Find where the given text appears and provide that cell's center as [X, Y] coordinate. 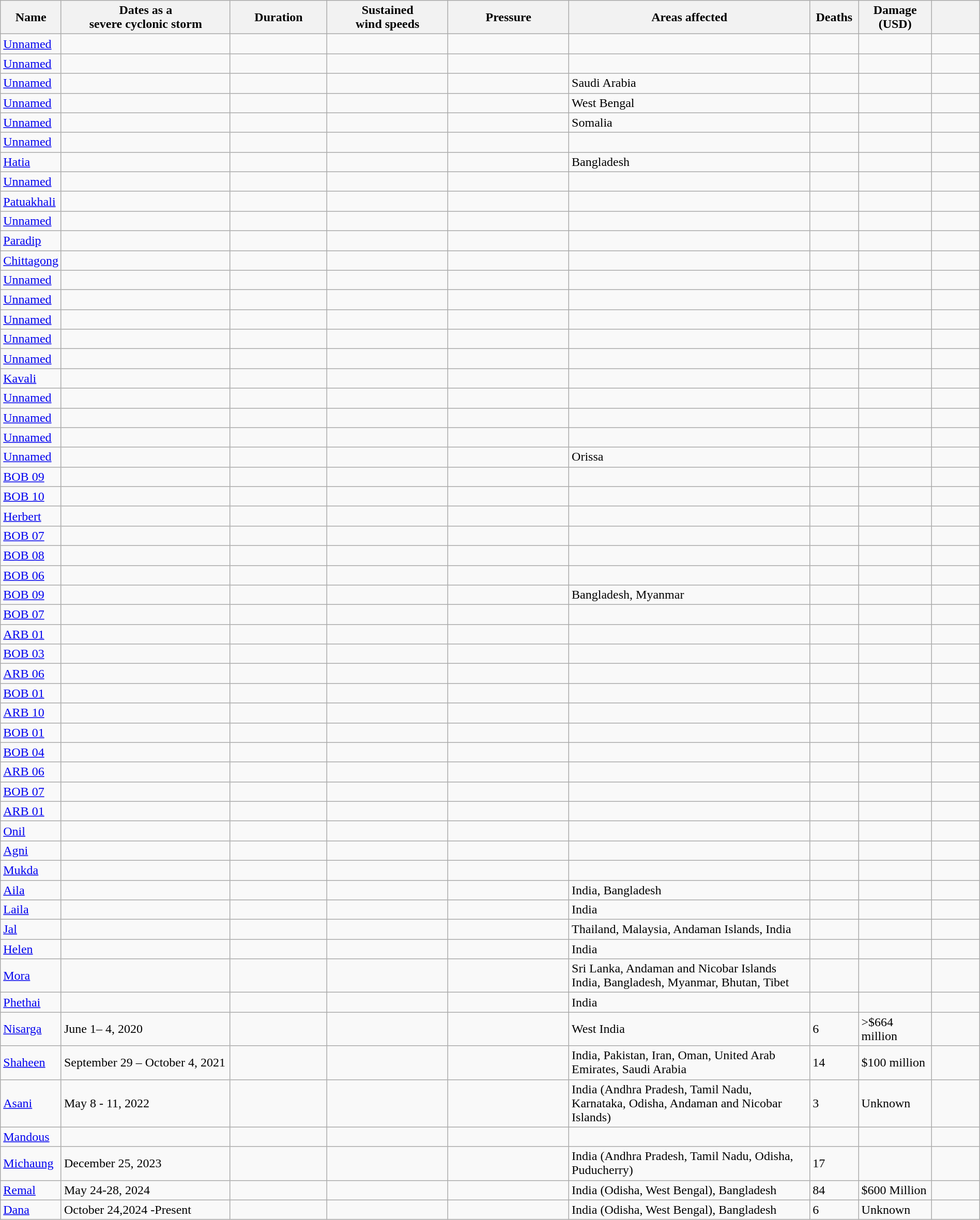
BOB 06 [31, 575]
Mandous [31, 1137]
Paradip [31, 240]
Areas affected [690, 18]
India (Andhra Pradesh, Tamil Nadu, Odisha, Puducherry) [690, 1163]
Saudi Arabia [690, 83]
Shaheen [31, 1063]
Mukda [31, 870]
India, Bangladesh [690, 890]
Asani [31, 1103]
$600 Million [895, 1190]
September 29 – October 4, 2021 [146, 1063]
$100 million [895, 1063]
Thailand, Malaysia, Andaman Islands, India [690, 929]
Helen [31, 949]
Mora [31, 976]
BOB 10 [31, 496]
ARB 10 [31, 713]
May 8 - 11, 2022 [146, 1103]
October 24,2024 -Present [146, 1210]
>$664 million [895, 1029]
84 [834, 1190]
Somalia [690, 123]
Jal [31, 929]
India (Andhra Pradesh, Tamil Nadu, Karnataka, Odisha, Andaman and Nicobar Islands) [690, 1103]
Duration [279, 18]
Sustainedwind speeds [388, 18]
17 [834, 1163]
Damage(USD) [895, 18]
3 [834, 1103]
Nisarga [31, 1029]
Remal [31, 1190]
Hatia [31, 162]
Michaung [31, 1163]
Patuakhali [31, 201]
West Bengal [690, 103]
Laila [31, 910]
BOB 04 [31, 752]
BOB 08 [31, 555]
May 24-28, 2024 [146, 1190]
Pressure [509, 18]
Aila [31, 890]
June 1– 4, 2020 [146, 1029]
Chittagong [31, 260]
Phethai [31, 1002]
Deaths [834, 18]
Sri Lanka, Andaman and Nicobar IslandsIndia, Bangladesh, Myanmar, Bhutan, Tibet [690, 976]
Onil [31, 831]
Dates as asevere cyclonic storm [146, 18]
Agni [31, 850]
Orissa [690, 457]
West India [690, 1029]
Name [31, 18]
India, Pakistan, Iran, Oman, United Arab Emirates, Saudi Arabia [690, 1063]
Kavali [31, 378]
Bangladesh, Myanmar [690, 595]
Dana [31, 1210]
Bangladesh [690, 162]
BOB 03 [31, 654]
December 25, 2023 [146, 1163]
14 [834, 1063]
Herbert [31, 516]
